Return the (X, Y) coordinate for the center point of the cell that contains the specified text.  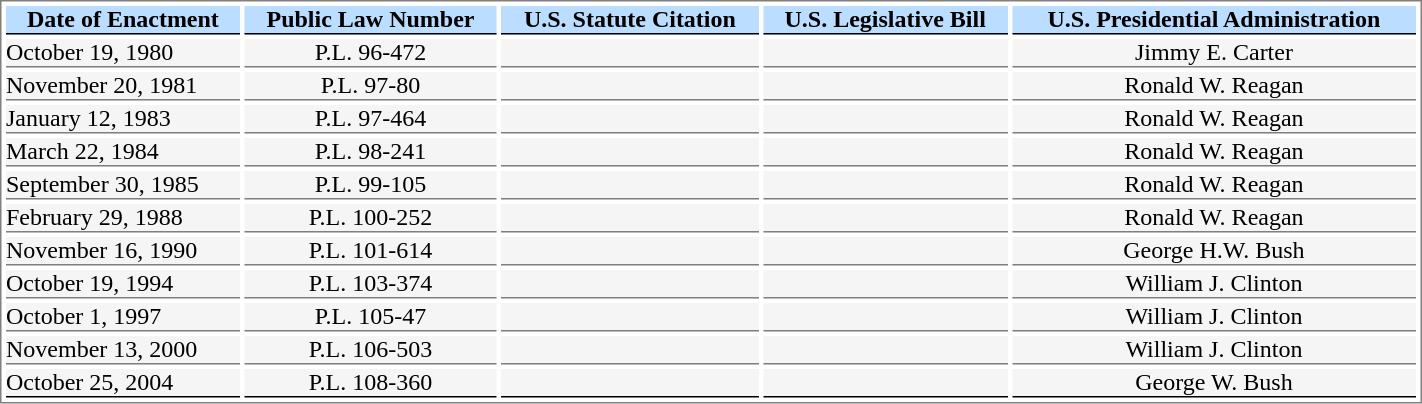
U.S. Legislative Bill (885, 20)
October 1, 1997 (123, 317)
P.L. 97-80 (370, 86)
Date of Enactment (123, 20)
U.S. Presidential Administration (1214, 20)
P.L. 101-614 (370, 251)
P.L. 98-241 (370, 152)
Public Law Number (370, 20)
P.L. 105-47 (370, 317)
October 19, 1994 (123, 284)
October 19, 1980 (123, 53)
November 13, 2000 (123, 350)
February 29, 1988 (123, 218)
October 25, 2004 (123, 383)
P.L. 108-360 (370, 383)
U.S. Statute Citation (630, 20)
P.L. 96-472 (370, 53)
September 30, 1985 (123, 185)
P.L. 106-503 (370, 350)
Jimmy E. Carter (1214, 53)
P.L. 103-374 (370, 284)
George W. Bush (1214, 383)
P.L. 99-105 (370, 185)
November 20, 1981 (123, 86)
P.L. 97-464 (370, 119)
January 12, 1983 (123, 119)
November 16, 1990 (123, 251)
March 22, 1984 (123, 152)
George H.W. Bush (1214, 251)
P.L. 100-252 (370, 218)
